From the cell containing the given text, extract its center point as [x, y] coordinate. 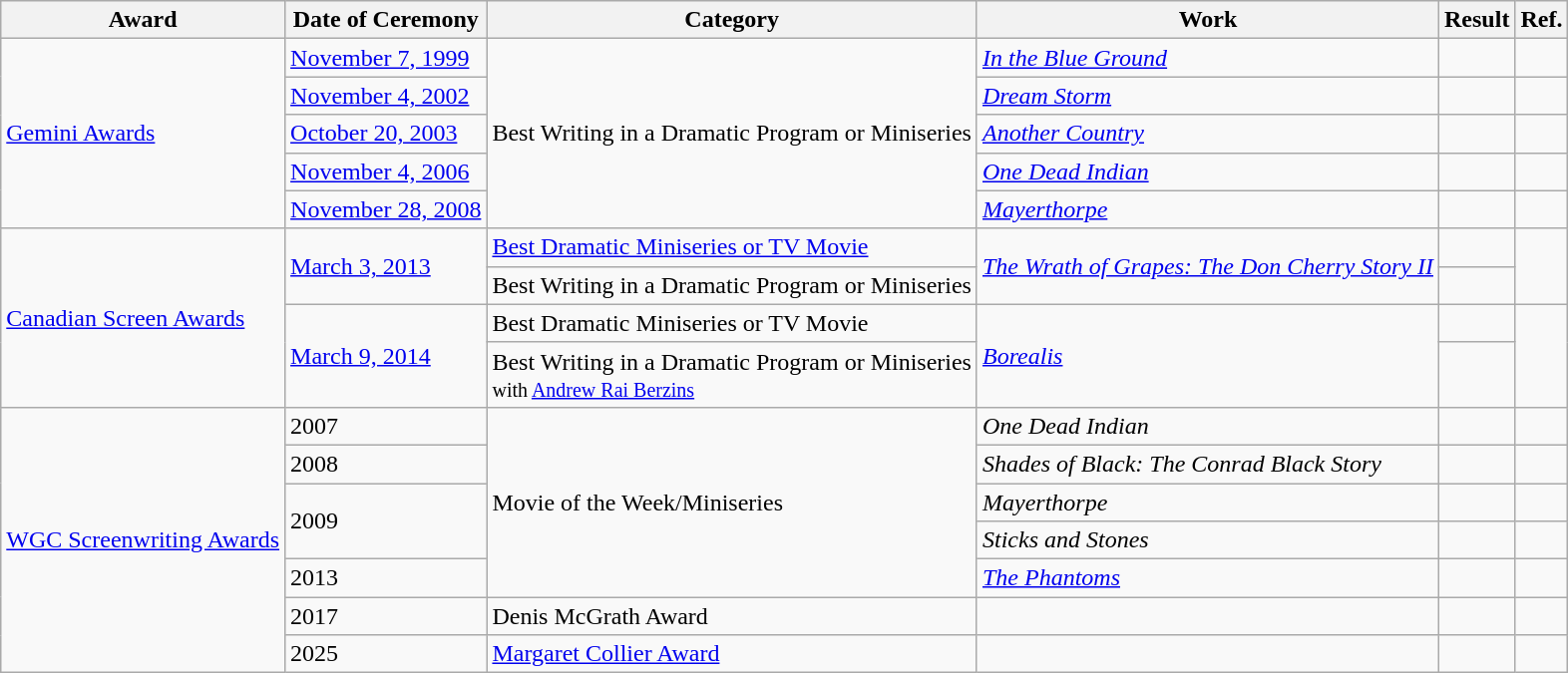
Ref. [1542, 20]
2025 [386, 654]
In the Blue Ground [1207, 58]
2017 [386, 616]
2009 [386, 520]
Dream Storm [1207, 96]
2007 [386, 426]
Best Writing in a Dramatic Program or Miniserieswith Andrew Rai Berzins [732, 375]
November 4, 2006 [386, 171]
Denis McGrath Award [732, 616]
Another Country [1207, 134]
Margaret Collier Award [732, 654]
Movie of the Week/Miniseries [732, 502]
November 4, 2002 [386, 96]
WGC Screenwriting Awards [144, 539]
November 7, 1999 [386, 58]
2008 [386, 464]
Date of Ceremony [386, 20]
Sticks and Stones [1207, 540]
March 3, 2013 [386, 266]
November 28, 2008 [386, 209]
The Phantoms [1207, 578]
October 20, 2003 [386, 134]
Work [1207, 20]
Canadian Screen Awards [144, 317]
2013 [386, 578]
Gemini Awards [144, 134]
Result [1477, 20]
Category [732, 20]
The Wrath of Grapes: The Don Cherry Story II [1207, 266]
Shades of Black: The Conrad Black Story [1207, 464]
Borealis [1207, 355]
Award [144, 20]
March 9, 2014 [386, 355]
